Find where the given text appears and provide that cell's center as [X, Y] coordinate. 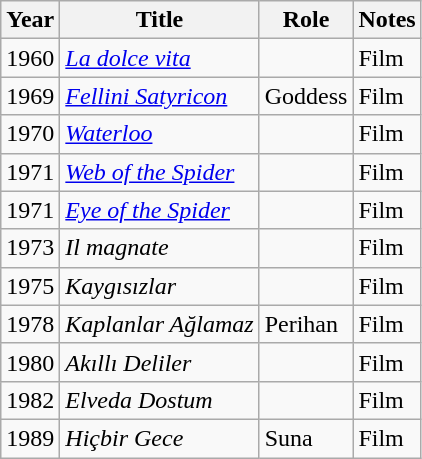
1973 [30, 248]
Web of the Spider [160, 172]
La dolce vita [160, 58]
1978 [30, 324]
Waterloo [160, 134]
Hiçbir Gece [160, 438]
Title [160, 20]
Il magnate [160, 248]
Perihan [306, 324]
Role [306, 20]
Elveda Dostum [160, 400]
Year [30, 20]
Fellini Satyricon [160, 96]
1982 [30, 400]
Suna [306, 438]
Akıllı Deliler [160, 362]
Kaplanlar Ağlamaz [160, 324]
1989 [30, 438]
1960 [30, 58]
Goddess [306, 96]
1970 [30, 134]
1975 [30, 286]
1980 [30, 362]
1969 [30, 96]
Notes [387, 20]
Kaygısızlar [160, 286]
Eye of the Spider [160, 210]
